Pinpoint the cell where the given text exists, returning its (x, y) midpoint coordinate. 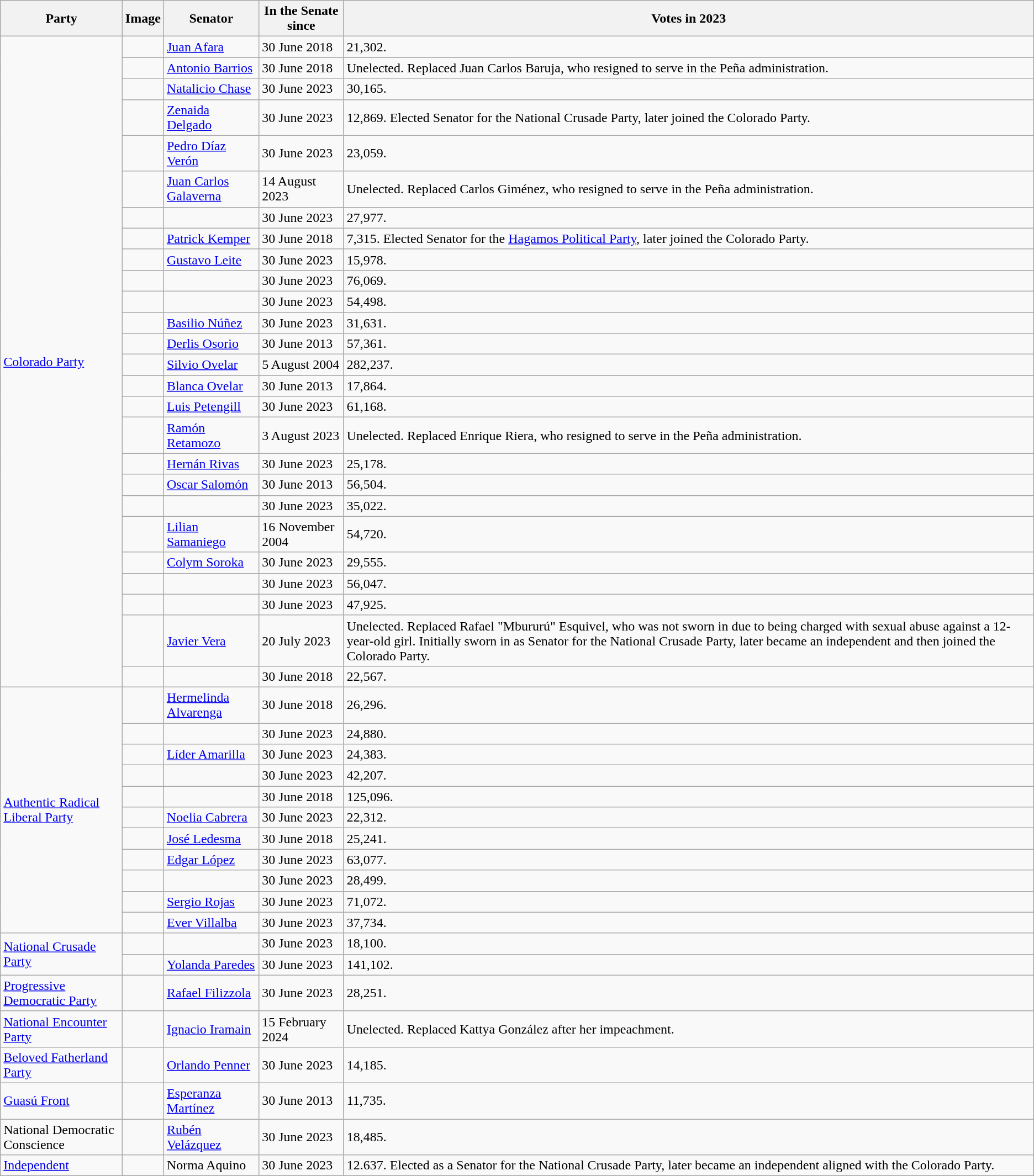
35,022. (688, 506)
76,069. (688, 280)
In the Senate since (302, 19)
14 August 2023 (302, 189)
54,498. (688, 301)
Esperanza Martínez (211, 1101)
28,251. (688, 993)
Edgar López (211, 860)
24,383. (688, 755)
Sergio Rojas (211, 902)
Authentic Radical Liberal Party (62, 810)
Derlis Osorio (211, 344)
23,059. (688, 153)
Ignacio Iramain (211, 1029)
24,880. (688, 734)
Unelected. Replaced Kattya González after her impeachment. (688, 1029)
17,864. (688, 386)
16 November 2004 (302, 534)
12.637. Elected as a Senator for the National Crusade Party, later became an independent aligned with the Colorado Party. (688, 1166)
Hernán Rivas (211, 464)
Progressive Democratic Party (62, 993)
15 February 2024 (302, 1029)
56,504. (688, 485)
Blanca Ovelar (211, 386)
Lilian Samaniego (211, 534)
22,312. (688, 818)
Gustavo Leite (211, 259)
15,978. (688, 259)
Norma Aquino (211, 1166)
Natalicio Chase (211, 89)
54,720. (688, 534)
Ramón Retamozo (211, 435)
29,555. (688, 563)
Senator (211, 19)
National Crusade Party (62, 954)
Juan Carlos Galaverna (211, 189)
63,077. (688, 860)
11,735. (688, 1101)
25,241. (688, 839)
Antonio Barrios (211, 68)
31,631. (688, 323)
Juan Afara (211, 47)
14,185. (688, 1064)
Unelected. Replaced Carlos Giménez, who resigned to serve in the Peña administration. (688, 189)
18,485. (688, 1136)
Guasú Front (62, 1101)
Colym Soroka (211, 563)
5 August 2004 (302, 365)
20 July 2023 (302, 640)
Independent (62, 1166)
Beloved Fatherland Party (62, 1064)
Oscar Salomón (211, 485)
Image (143, 19)
National Democratic Conscience (62, 1136)
Orlando Penner (211, 1064)
Luis Petengill (211, 407)
282,237. (688, 365)
28,499. (688, 881)
42,207. (688, 776)
7,315. Elected Senator for the Hagamos Political Party, later joined the Colorado Party. (688, 239)
71,072. (688, 902)
56,047. (688, 584)
18,100. (688, 944)
Party (62, 19)
47,925. (688, 605)
Rafael Filizzola (211, 993)
37,734. (688, 923)
61,168. (688, 407)
Ever Villalba (211, 923)
30,165. (688, 89)
26,296. (688, 704)
Hermelinda Alvarenga (211, 704)
Basilio Núñez (211, 323)
Rubén Velázquez (211, 1136)
57,361. (688, 344)
12,869. Elected Senator for the National Crusade Party, later joined the Colorado Party. (688, 117)
José Ledesma (211, 839)
25,178. (688, 464)
27,977. (688, 218)
Colorado Party (62, 362)
Líder Amarilla (211, 755)
Noelia Cabrera (211, 818)
Silvio Ovelar (211, 365)
Yolanda Paredes (211, 965)
Javier Vera (211, 640)
Unelected. Replaced Enrique Riera, who resigned to serve in the Peña administration. (688, 435)
Patrick Kemper (211, 239)
21,302. (688, 47)
Votes in 2023 (688, 19)
Zenaida Delgado (211, 117)
Unelected. Replaced Juan Carlos Baruja, who resigned to serve in the Peña administration. (688, 68)
125,096. (688, 797)
Pedro Díaz Verón (211, 153)
22,567. (688, 676)
National Encounter Party (62, 1029)
141,102. (688, 965)
3 August 2023 (302, 435)
